Extract the (x, y) coordinate from the center of the cell holding the provided text.  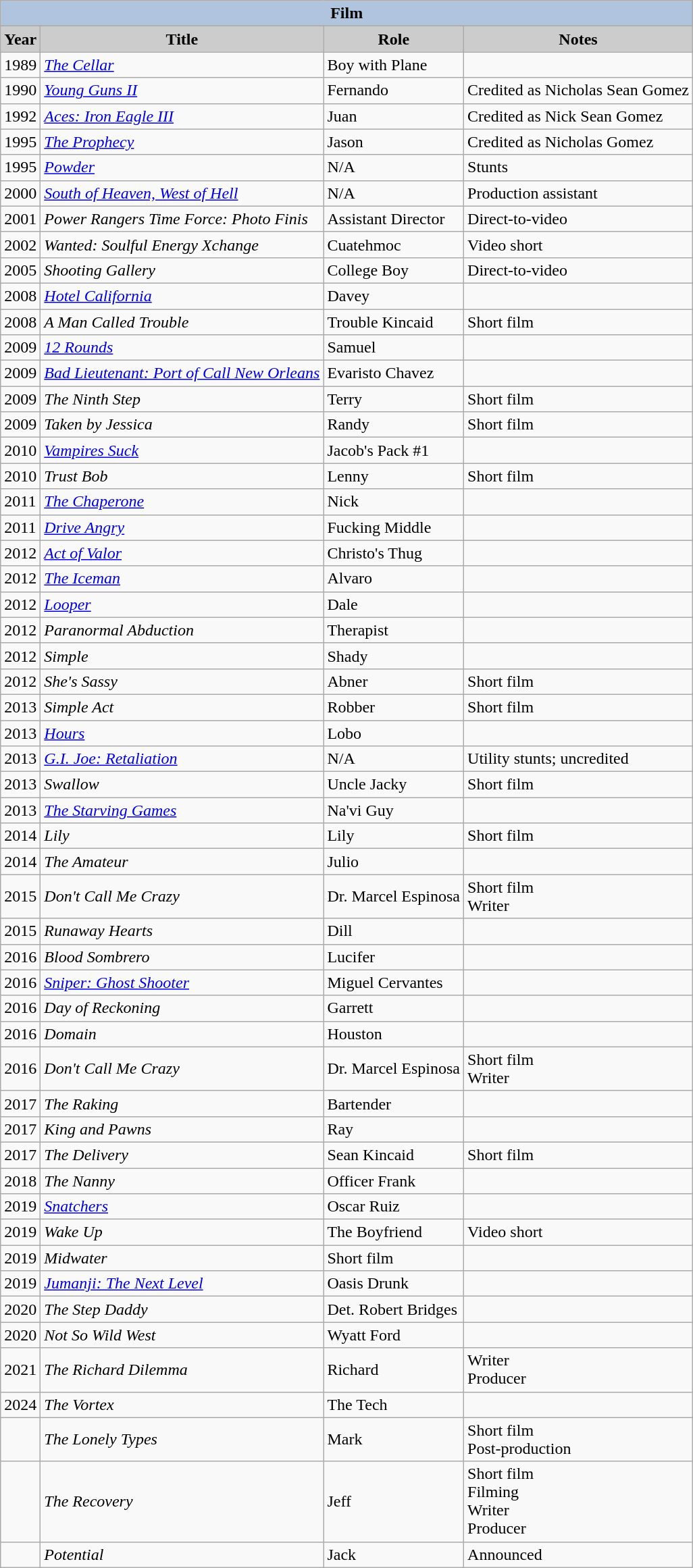
Lucifer (394, 957)
Taken by Jessica (182, 425)
Shady (394, 656)
Bad Lieutenant: Port of Call New Orleans (182, 373)
Juan (394, 116)
She's Sassy (182, 681)
The Delivery (182, 1155)
Film (347, 14)
Jumanji: The Next Level (182, 1284)
Aces: Iron Eagle III (182, 116)
Officer Frank (394, 1181)
Domain (182, 1034)
Shooting Gallery (182, 270)
Garrett (394, 1008)
The Vortex (182, 1405)
The Chaperone (182, 502)
Jack (394, 1554)
Snatchers (182, 1207)
Short film Filming Writer Producer (578, 1502)
Credited as Nicholas Gomez (578, 142)
Utility stunts; uncredited (578, 759)
Randy (394, 425)
Samuel (394, 348)
Alvaro (394, 579)
Wyatt Ford (394, 1335)
Bartender (394, 1103)
Trust Bob (182, 476)
Simple Act (182, 707)
The Raking (182, 1103)
Na'vi Guy (394, 810)
Drive Angry (182, 527)
Jason (394, 142)
Fucking Middle (394, 527)
Year (20, 39)
Richard (394, 1369)
12 Rounds (182, 348)
Abner (394, 681)
South of Heaven, West of Hell (182, 193)
The Iceman (182, 579)
G.I. Joe: Retaliation (182, 759)
1990 (20, 90)
Hours (182, 733)
Evaristo Chavez (394, 373)
Sean Kincaid (394, 1155)
Stunts (578, 167)
Power Rangers Time Force: Photo Finis (182, 219)
Julio (394, 862)
Swallow (182, 785)
Fernando (394, 90)
2000 (20, 193)
Boy with Plane (394, 65)
The Starving Games (182, 810)
The Recovery (182, 1502)
The Nanny (182, 1181)
Looper (182, 604)
The Step Daddy (182, 1309)
Act of Valor (182, 553)
Dale (394, 604)
Wake Up (182, 1232)
Production assistant (578, 193)
Day of Reckoning (182, 1008)
Potential (182, 1554)
Sniper: Ghost Shooter (182, 983)
Wanted: Soulful Energy Xchange (182, 244)
Credited as Nicholas Sean Gomez (578, 90)
2002 (20, 244)
Oscar Ruiz (394, 1207)
Assistant Director (394, 219)
Title (182, 39)
The Amateur (182, 862)
The Tech (394, 1405)
Houston (394, 1034)
Lobo (394, 733)
Powder (182, 167)
King and Pawns (182, 1129)
Det. Robert Bridges (394, 1309)
Announced (578, 1554)
College Boy (394, 270)
Mark (394, 1440)
1989 (20, 65)
Paranormal Abduction (182, 630)
Writer Producer (578, 1369)
Cuatehmoc (394, 244)
The Lonely Types (182, 1440)
Davey (394, 296)
Not So Wild West (182, 1335)
2005 (20, 270)
2021 (20, 1369)
Dill (394, 931)
Simple (182, 656)
The Richard Dilemma (182, 1369)
The Cellar (182, 65)
Terry (394, 399)
1992 (20, 116)
Nick (394, 502)
The Boyfriend (394, 1232)
A Man Called Trouble (182, 322)
Midwater (182, 1258)
Blood Sombrero (182, 957)
2024 (20, 1405)
Lenny (394, 476)
Notes (578, 39)
The Ninth Step (182, 399)
Jeff (394, 1502)
Credited as Nick Sean Gomez (578, 116)
Runaway Hearts (182, 931)
2001 (20, 219)
The Prophecy (182, 142)
2018 (20, 1181)
Uncle Jacky (394, 785)
Trouble Kincaid (394, 322)
Hotel California (182, 296)
Oasis Drunk (394, 1284)
Young Guns II (182, 90)
Christo's Thug (394, 553)
Vampires Suck (182, 450)
Miguel Cervantes (394, 983)
Robber (394, 707)
Role (394, 39)
Ray (394, 1129)
Jacob's Pack #1 (394, 450)
Therapist (394, 630)
Short film Post-production (578, 1440)
